Capture the cell that displays the provided text and extract its [X, Y] central coordinate. 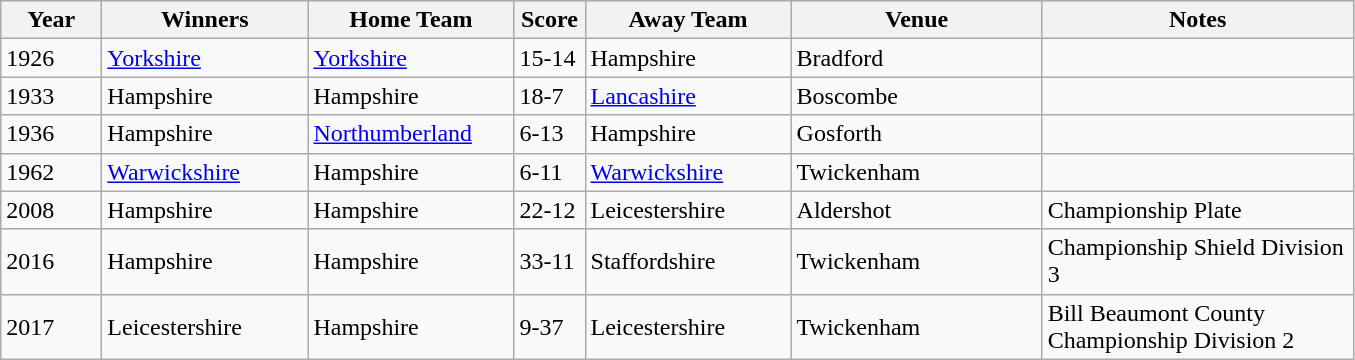
Notes [1198, 20]
Northumberland [411, 134]
Bill Beaumont County Championship Division 2 [1198, 326]
Score [550, 20]
18-7 [550, 96]
Venue [916, 20]
2008 [52, 210]
Lancashire [688, 96]
33-11 [550, 262]
Championship Plate [1198, 210]
9-37 [550, 326]
1933 [52, 96]
2017 [52, 326]
2016 [52, 262]
1936 [52, 134]
Home Team [411, 20]
Winners [205, 20]
Bradford [916, 58]
Gosforth [916, 134]
22-12 [550, 210]
6-13 [550, 134]
Boscombe [916, 96]
15-14 [550, 58]
6-11 [550, 172]
Aldershot [916, 210]
Championship Shield Division 3 [1198, 262]
1926 [52, 58]
Away Team [688, 20]
Year [52, 20]
Staffordshire [688, 262]
1962 [52, 172]
